Capture the cell that displays the provided text and extract its (x, y) central coordinate. 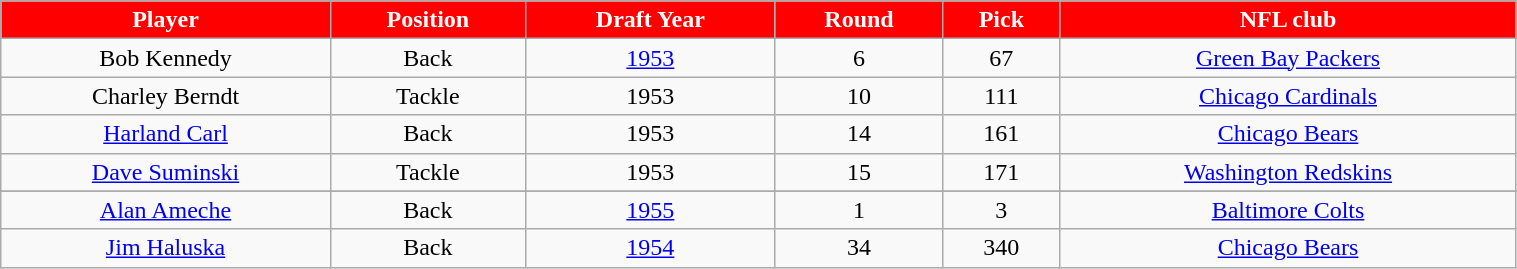
Bob Kennedy (166, 58)
15 (858, 172)
Green Bay Packers (1288, 58)
1954 (650, 248)
NFL club (1288, 20)
171 (1002, 172)
Player (166, 20)
Charley Berndt (166, 96)
Washington Redskins (1288, 172)
1955 (650, 210)
Alan Ameche (166, 210)
Jim Haluska (166, 248)
6 (858, 58)
Harland Carl (166, 134)
3 (1002, 210)
10 (858, 96)
Chicago Cardinals (1288, 96)
Round (858, 20)
161 (1002, 134)
Dave Suminski (166, 172)
1 (858, 210)
14 (858, 134)
340 (1002, 248)
34 (858, 248)
67 (1002, 58)
Draft Year (650, 20)
Pick (1002, 20)
111 (1002, 96)
Baltimore Colts (1288, 210)
Position (428, 20)
